Capture the cell that displays the provided text and extract its (X, Y) central coordinate. 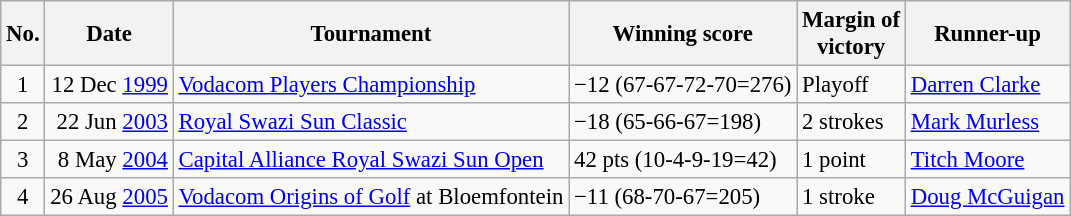
8 May 2004 (109, 160)
Margin ofvictory (852, 34)
22 Jun 2003 (109, 122)
Darren Clarke (987, 85)
2 strokes (852, 122)
Royal Swazi Sun Classic (371, 122)
26 Aug 2005 (109, 197)
−18 (65-66-67=198) (683, 122)
Titch Moore (987, 160)
3 (23, 160)
−11 (68-70-67=205) (683, 197)
No. (23, 34)
Tournament (371, 34)
Vodacom Origins of Golf at Bloemfontein (371, 197)
4 (23, 197)
2 (23, 122)
1 point (852, 160)
−12 (67-67-72-70=276) (683, 85)
Winning score (683, 34)
Playoff (852, 85)
Runner-up (987, 34)
12 Dec 1999 (109, 85)
1 stroke (852, 197)
Mark Murless (987, 122)
Capital Alliance Royal Swazi Sun Open (371, 160)
Date (109, 34)
42 pts (10-4-9-19=42) (683, 160)
Doug McGuigan (987, 197)
Vodacom Players Championship (371, 85)
1 (23, 85)
